Search for the cell housing the specified text and yield its (X, Y) center coordinate. 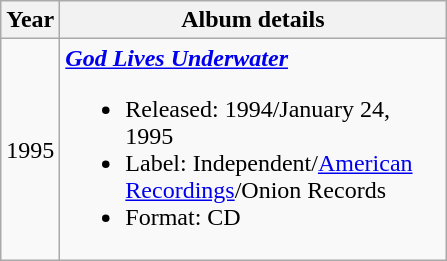
Album details (253, 20)
God Lives UnderwaterReleased: 1994/January 24, 1995Label: Independent/American Recordings/Onion RecordsFormat: CD (253, 150)
Year (30, 20)
1995 (30, 150)
